Scan for the cell matching the given text and deliver its (X, Y) coordinate at center. 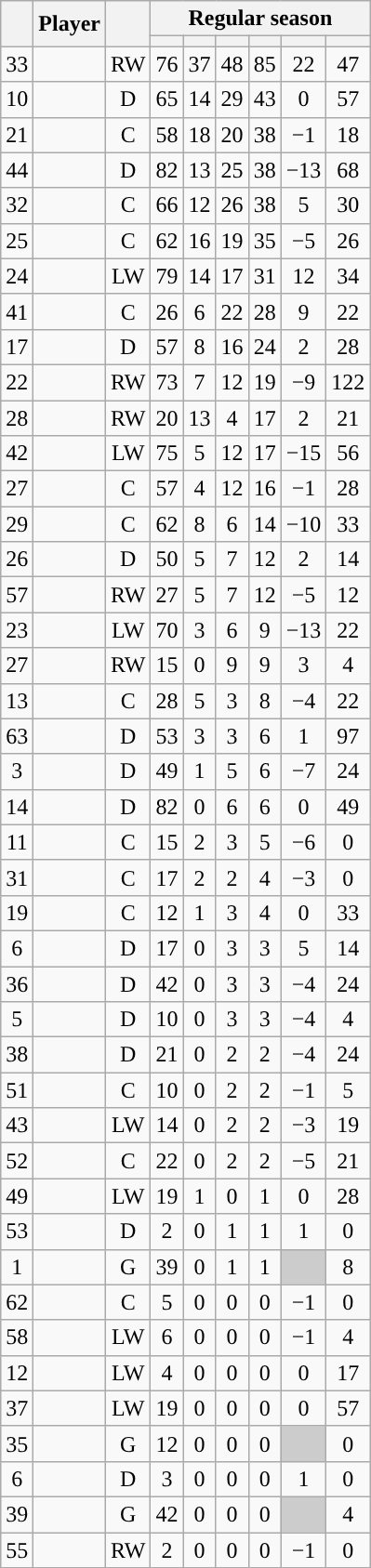
51 (17, 1090)
34 (348, 276)
23 (17, 630)
56 (348, 454)
79 (167, 276)
65 (167, 99)
50 (167, 560)
44 (17, 170)
70 (167, 630)
−6 (303, 842)
55 (17, 1549)
−7 (303, 771)
Regular season (260, 19)
11 (17, 842)
85 (264, 64)
63 (17, 736)
97 (348, 736)
73 (167, 382)
47 (348, 64)
75 (167, 454)
48 (232, 64)
52 (17, 1161)
68 (348, 170)
30 (348, 205)
41 (17, 311)
Player (70, 24)
76 (167, 64)
36 (17, 984)
122 (348, 382)
−9 (303, 382)
−10 (303, 524)
66 (167, 205)
−15 (303, 454)
32 (17, 205)
